Find where the given text appears and provide that cell's center as [x, y] coordinate. 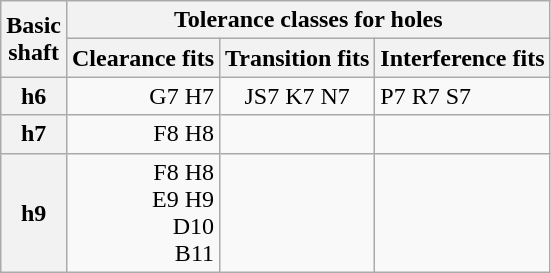
Transition fits [298, 58]
Clearance fits [142, 58]
G7 H7 [142, 96]
P7 R7 S7 [462, 96]
F8 H8 [142, 134]
Basicshaft [34, 39]
JS7 K7 N7 [298, 96]
F8 H8 E9 H9 D10 B11 [142, 212]
Interference fits [462, 58]
h9 [34, 212]
h7 [34, 134]
h6 [34, 96]
Tolerance classes for holes [308, 20]
